Detect which cell encompasses the target text, then output its (x, y) center coordinate. 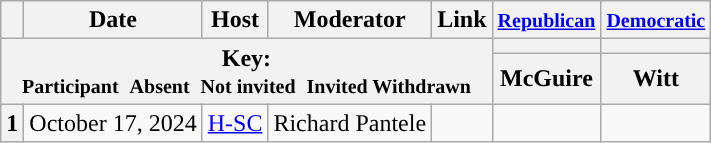
1 (12, 123)
Link (462, 20)
October 17, 2024 (113, 123)
McGuire (546, 78)
Moderator (350, 20)
Date (113, 20)
Witt (656, 78)
H-SC (235, 123)
Host (235, 20)
Richard Pantele (350, 123)
Democratic (656, 20)
Key: Participant Absent Not invited Invited Withdrawn (246, 72)
Republican (546, 20)
